Pinpoint the cell where the given text exists, returning its (x, y) midpoint coordinate. 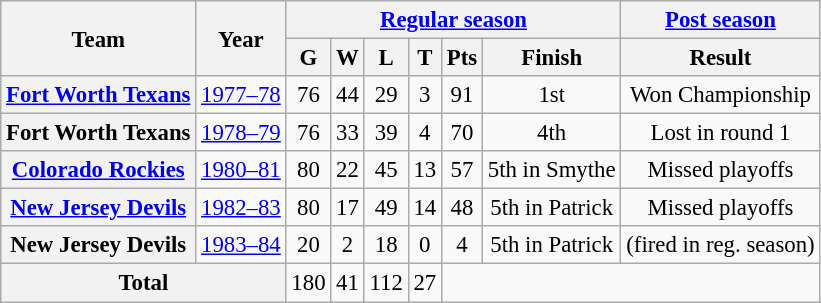
1983–84 (241, 245)
1977–78 (241, 95)
1980–81 (241, 170)
91 (462, 95)
33 (348, 133)
L (386, 58)
22 (348, 170)
0 (424, 245)
Team (98, 38)
T (424, 58)
57 (462, 170)
49 (386, 208)
29 (386, 95)
2 (348, 245)
5th in Smythe (551, 170)
44 (348, 95)
112 (386, 283)
Regular season (454, 20)
Finish (551, 58)
45 (386, 170)
Pts (462, 58)
48 (462, 208)
Total (144, 283)
3 (424, 95)
18 (386, 245)
1982–83 (241, 208)
39 (386, 133)
70 (462, 133)
Lost in round 1 (720, 133)
Result (720, 58)
1978–79 (241, 133)
1st (551, 95)
27 (424, 283)
41 (348, 283)
4th (551, 133)
(fired in reg. season) (720, 245)
20 (308, 245)
W (348, 58)
G (308, 58)
Year (241, 38)
Colorado Rockies (98, 170)
Won Championship (720, 95)
180 (308, 283)
13 (424, 170)
14 (424, 208)
Post season (720, 20)
17 (348, 208)
